Detect which cell encompasses the target text, then output its (X, Y) center coordinate. 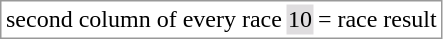
second column of every race (144, 19)
10 (300, 19)
= race result (377, 19)
